Detect which cell encompasses the target text, then output its [x, y] center coordinate. 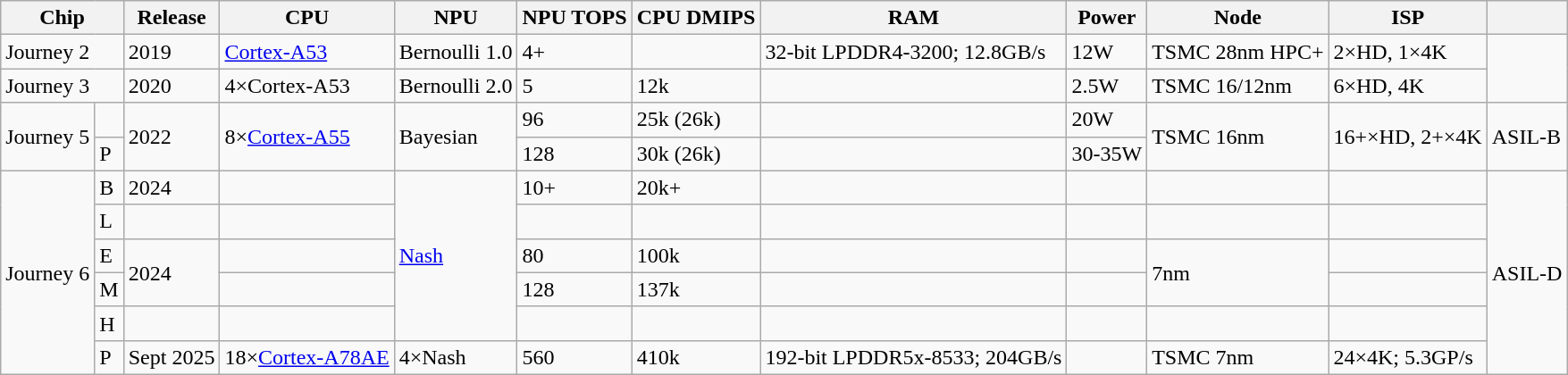
ASIL-D [1527, 272]
100k [696, 255]
32-bit LPDDR4-3200; 12.8GB/s [913, 52]
192-bit LPDDR5x-8533; 204GB/s [913, 357]
5 [574, 86]
2020 [172, 86]
18×Cortex-A78AE [307, 357]
Cortex-A53 [307, 52]
TSMC 16nm [1238, 137]
Journey 5 [48, 137]
Nash [456, 255]
Bernoulli 2.0 [456, 86]
NPU [456, 18]
25k (26k) [696, 120]
CPU [307, 18]
Node [1238, 18]
4×Cortex-A53 [307, 86]
TSMC 7nm [1238, 357]
Sept 2025 [172, 357]
560 [574, 357]
12W [1107, 52]
410k [696, 357]
10+ [574, 187]
12k [696, 86]
Journey 2 [63, 52]
4×Nash [456, 357]
Chip [63, 18]
RAM [913, 18]
ISP [1408, 18]
Journey 3 [63, 86]
Bayesian [456, 137]
2×HD, 1×4K [1408, 52]
TSMC 28nm HPC+ [1238, 52]
7nm [1238, 272]
8×Cortex-A55 [307, 137]
Power [1107, 18]
137k [696, 289]
80 [574, 255]
16+×HD, 2+×4K [1408, 137]
96 [574, 120]
ASIL-B [1527, 137]
B [109, 187]
24×4K; 5.3GP/s [1408, 357]
Release [172, 18]
2.5W [1107, 86]
CPU DMIPS [696, 18]
20k+ [696, 187]
NPU TOPS [574, 18]
TSMC 16/12nm [1238, 86]
20W [1107, 120]
Bernoulli 1.0 [456, 52]
E [109, 255]
30-35W [1107, 154]
2019 [172, 52]
Journey 6 [48, 272]
6×HD, 4K [1408, 86]
M [109, 289]
4+ [574, 52]
30k (26k) [696, 154]
2022 [172, 137]
L [109, 221]
H [109, 323]
